Detect which cell encompasses the target text, then output its (x, y) center coordinate. 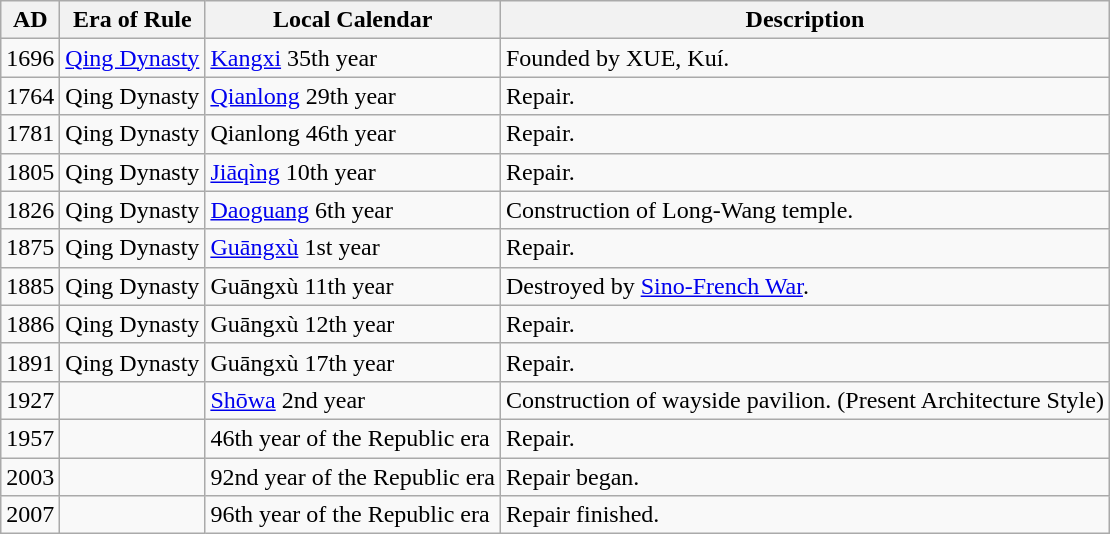
1886 (30, 324)
1891 (30, 362)
2003 (30, 477)
Shōwa 2nd year (353, 400)
Qianlong 29th year (353, 96)
AD (30, 20)
Era of Rule (132, 20)
1781 (30, 134)
Guāngxù 12th year (353, 324)
92nd year of the Republic era (353, 477)
1927 (30, 400)
1764 (30, 96)
Founded by XUE, Kuí. (804, 58)
1826 (30, 210)
Repair began. (804, 477)
Repair finished. (804, 515)
1875 (30, 248)
Guāngxù 1st year (353, 248)
Guāngxù 11th year (353, 286)
1957 (30, 438)
Destroyed by Sino-French War. (804, 286)
46th year of the Republic era (353, 438)
Daoguang 6th year (353, 210)
2007 (30, 515)
Local Calendar (353, 20)
1696 (30, 58)
Description (804, 20)
Guāngxù 17th year (353, 362)
1885 (30, 286)
Jiāqìng 10th year (353, 172)
Qianlong 46th year (353, 134)
Construction of Long-Wang temple. (804, 210)
Kangxi 35th year (353, 58)
1805 (30, 172)
Construction of wayside pavilion. (Present Architecture Style) (804, 400)
96th year of the Republic era (353, 515)
